From the cell containing the given text, extract its center point as [x, y] coordinate. 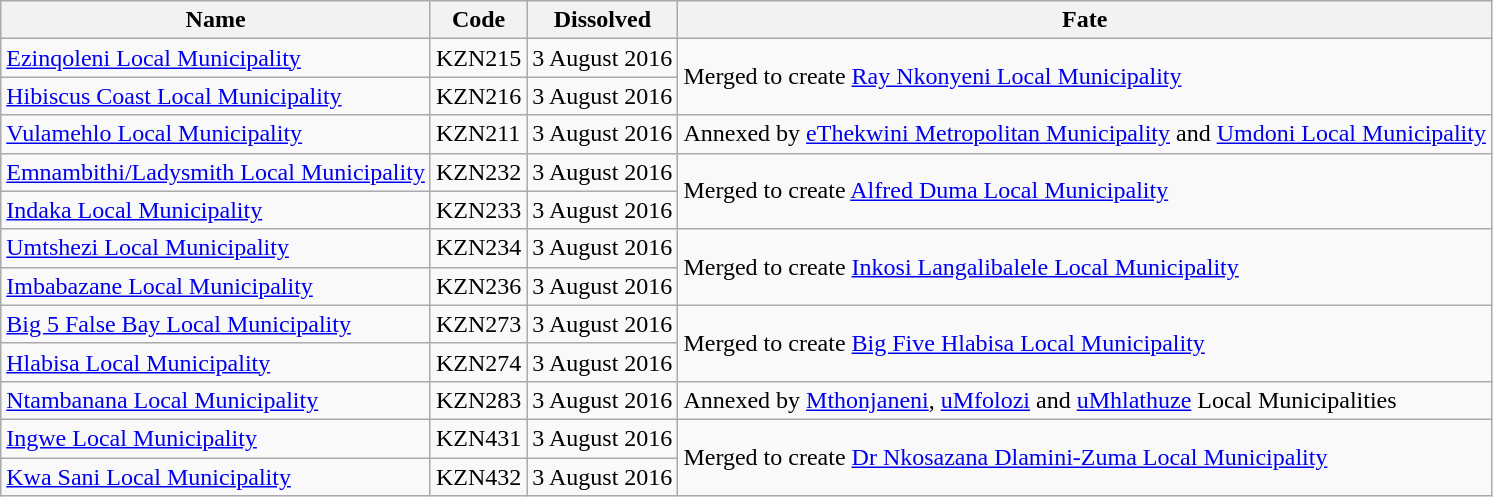
Umtshezi Local Municipality [216, 248]
KZN431 [478, 438]
Hibiscus Coast Local Municipality [216, 96]
KZN211 [478, 134]
Annexed by eThekwini Metropolitan Municipality and Umdoni Local Municipality [1085, 134]
Code [478, 20]
KZN233 [478, 210]
KZN216 [478, 96]
Merged to create Inkosi Langalibalele Local Municipality [1085, 267]
KZN232 [478, 172]
Merged to create Ray Nkonyeni Local Municipality [1085, 77]
Name [216, 20]
KZN215 [478, 58]
Fate [1085, 20]
Indaka Local Municipality [216, 210]
Ezinqoleni Local Municipality [216, 58]
Emnambithi/Ladysmith Local Municipality [216, 172]
KZN273 [478, 324]
Big 5 False Bay Local Municipality [216, 324]
Ntambanana Local Municipality [216, 400]
KZN432 [478, 477]
KZN234 [478, 248]
Hlabisa Local Municipality [216, 362]
Ingwe Local Municipality [216, 438]
Dissolved [602, 20]
Vulamehlo Local Municipality [216, 134]
Annexed by Mthonjaneni, uMfolozi and uMhlathuze Local Municipalities [1085, 400]
Kwa Sani Local Municipality [216, 477]
KZN236 [478, 286]
Merged to create Dr Nkosazana Dlamini-Zuma Local Municipality [1085, 457]
Merged to create Big Five Hlabisa Local Municipality [1085, 343]
Imbabazane Local Municipality [216, 286]
KZN274 [478, 362]
KZN283 [478, 400]
Merged to create Alfred Duma Local Municipality [1085, 191]
